Return (x, y) of the center of cell containing provided text 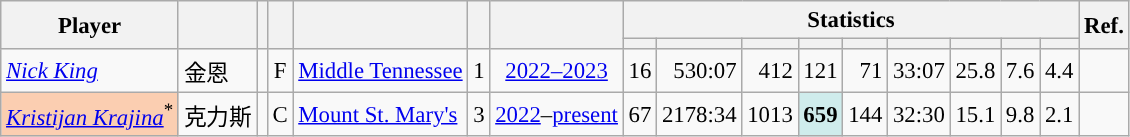
16 (640, 71)
Player (90, 25)
412 (770, 71)
71 (866, 71)
15.1 (975, 115)
2.1 (1060, 115)
67 (640, 115)
1013 (770, 115)
Ref. (1104, 25)
7.6 (1020, 71)
144 (866, 115)
Middle Tennessee (380, 71)
金恩 (217, 71)
F (280, 71)
Mount St. Mary's (380, 115)
2022–2023 (556, 71)
33:07 (920, 71)
32:30 (920, 115)
121 (820, 71)
659 (820, 115)
2022–present (556, 115)
9.8 (1020, 115)
2178:34 (700, 115)
C (280, 115)
Kristijan Krajina* (90, 115)
Nick King (90, 71)
Statistics (850, 20)
1 (479, 71)
克力斯 (217, 115)
4.4 (1060, 71)
25.8 (975, 71)
530:07 (700, 71)
3 (479, 115)
